Extract the [X, Y] coordinate from the center of the cell holding the provided text.  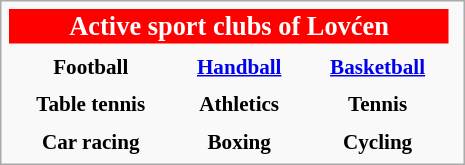
Basketball [378, 66]
Handball [239, 66]
Active sport clubs of Lovćen [229, 26]
Tennis [378, 104]
Athletics [239, 104]
Boxing [239, 141]
Car racing [90, 141]
Cycling [378, 141]
Football [90, 66]
Table tennis [90, 104]
